Determine the (x, y) coordinate at the center of the cell enclosing the given text.  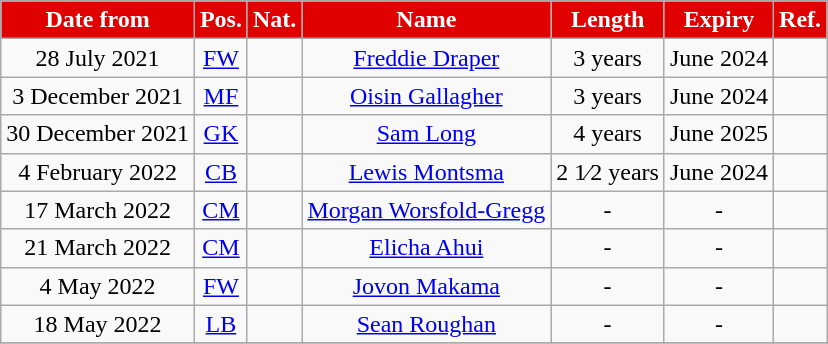
June 2025 (718, 134)
30 December 2021 (98, 134)
28 July 2021 (98, 58)
4 February 2022 (98, 172)
Pos. (220, 20)
LB (220, 324)
21 March 2022 (98, 248)
Ref. (800, 20)
CB (220, 172)
Sean Roughan (426, 324)
Sam Long (426, 134)
Nat. (274, 20)
2 1⁄2 years (608, 172)
4 years (608, 134)
Freddie Draper (426, 58)
Expiry (718, 20)
Oisin Gallagher (426, 96)
Length (608, 20)
Name (426, 20)
Elicha Ahui (426, 248)
Jovon Makama (426, 286)
Lewis Montsma (426, 172)
3 December 2021 (98, 96)
18 May 2022 (98, 324)
MF (220, 96)
Morgan Worsfold-Gregg (426, 210)
GK (220, 134)
4 May 2022 (98, 286)
17 March 2022 (98, 210)
Date from (98, 20)
